Find where the given text appears and provide that cell's center as (X, Y) coordinate. 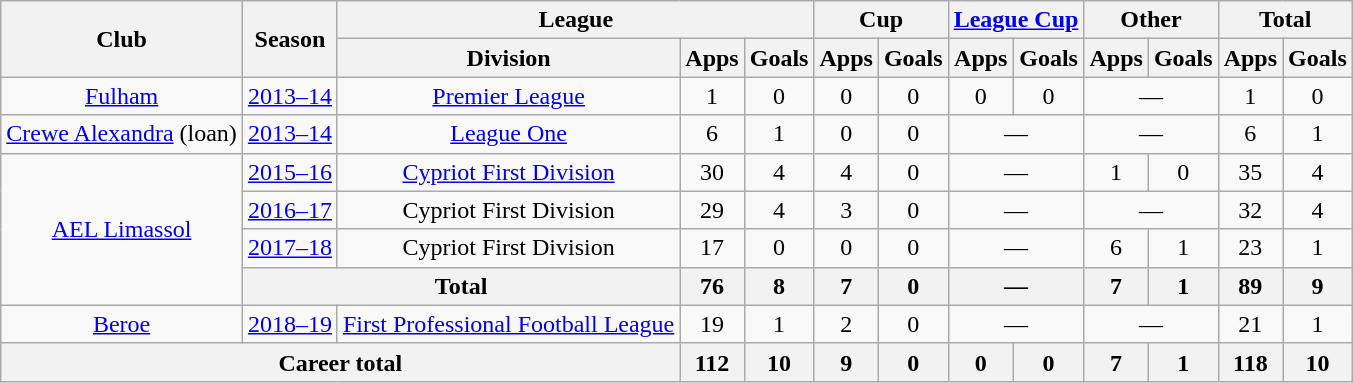
29 (712, 210)
21 (1250, 324)
Crewe Alexandra (loan) (122, 134)
Beroe (122, 324)
Premier League (508, 96)
League One (508, 134)
Division (508, 58)
2016–17 (290, 210)
35 (1250, 172)
Other (1151, 20)
32 (1250, 210)
30 (712, 172)
89 (1250, 286)
19 (712, 324)
3 (846, 210)
First Professional Football League (508, 324)
Fulham (122, 96)
2015–16 (290, 172)
2017–18 (290, 248)
2018–19 (290, 324)
Season (290, 39)
League (576, 20)
Career total (340, 362)
Cup (881, 20)
2 (846, 324)
118 (1250, 362)
23 (1250, 248)
17 (712, 248)
76 (712, 286)
AEL Limassol (122, 229)
8 (779, 286)
League Cup (1016, 20)
112 (712, 362)
Club (122, 39)
